For the text-containing cell, return its midpoint in (x, y) coordinate format. 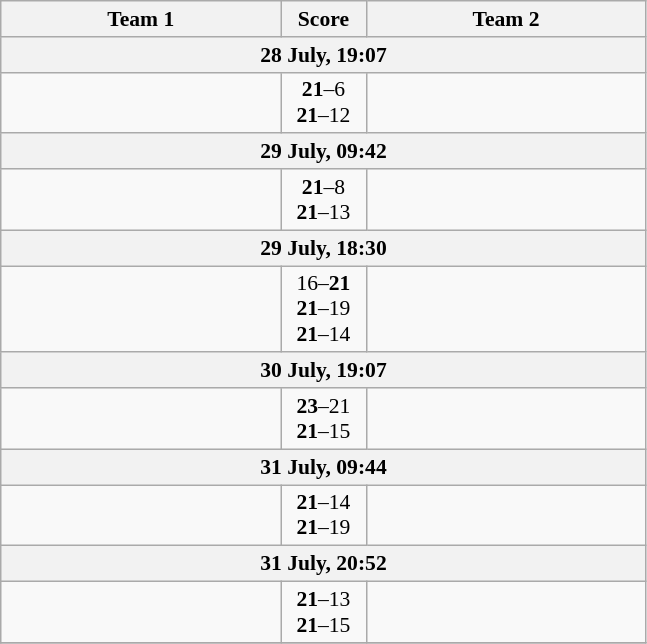
21–1321–15 (324, 612)
21–821–13 (324, 200)
21–621–12 (324, 102)
Team 1 (141, 19)
23–2121–15 (324, 418)
16–2121–1921–14 (324, 310)
29 July, 18:30 (324, 248)
Team 2 (506, 19)
Score (324, 19)
21–1421–19 (324, 516)
31 July, 09:44 (324, 467)
31 July, 20:52 (324, 564)
28 July, 19:07 (324, 55)
30 July, 19:07 (324, 371)
29 July, 09:42 (324, 152)
